For the text-containing cell, return its midpoint in [X, Y] coordinate format. 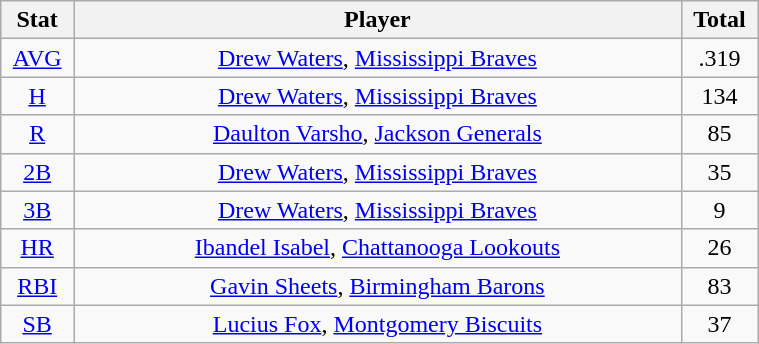
AVG [38, 58]
Stat [38, 20]
.319 [719, 58]
Lucius Fox, Montgomery Biscuits [378, 324]
35 [719, 172]
Total [719, 20]
9 [719, 210]
R [38, 134]
26 [719, 248]
134 [719, 96]
RBI [38, 286]
H [38, 96]
Daulton Varsho, Jackson Generals [378, 134]
HR [38, 248]
37 [719, 324]
2B [38, 172]
Gavin Sheets, Birmingham Barons [378, 286]
83 [719, 286]
SB [38, 324]
85 [719, 134]
3B [38, 210]
Ibandel Isabel, Chattanooga Lookouts [378, 248]
Player [378, 20]
